From the cell containing the given text, extract its center point as [x, y] coordinate. 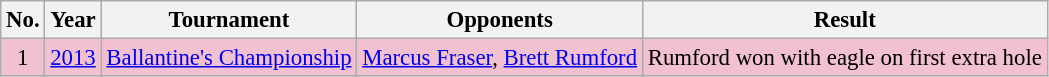
1 [23, 58]
Result [844, 20]
No. [23, 20]
Ballantine's Championship [229, 58]
Rumford won with eagle on first extra hole [844, 58]
Tournament [229, 20]
2013 [73, 58]
Opponents [500, 20]
Marcus Fraser, Brett Rumford [500, 58]
Year [73, 20]
